Extract the (x, y) coordinate from the center of the cell holding the provided text.  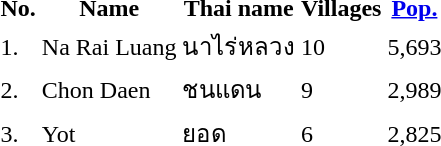
10 (340, 46)
นาไร่หลวง (239, 46)
Na Rai Luang (109, 46)
ชนแดน (239, 90)
9 (340, 90)
Chon Daen (109, 90)
